Provide the (x, y) coordinate of the cell's center where the given text is located.  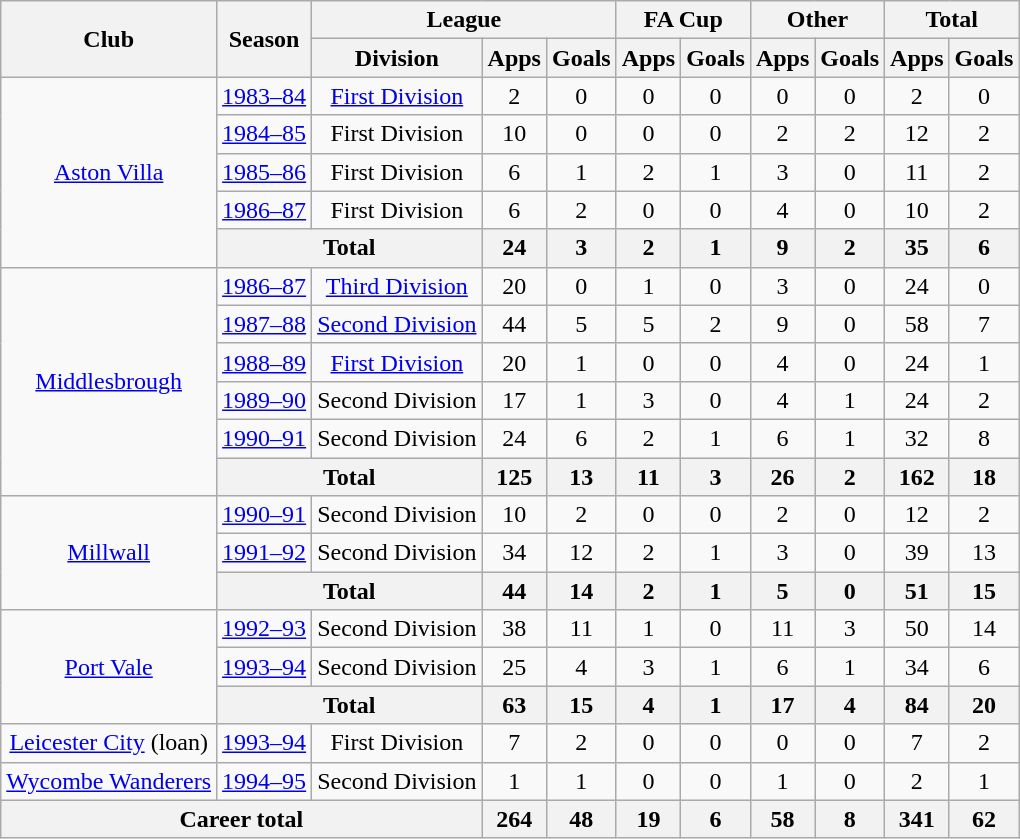
32 (917, 438)
Leicester City (loan) (109, 743)
Third Division (397, 286)
1987–88 (264, 324)
51 (917, 591)
26 (782, 477)
341 (917, 819)
1989–90 (264, 400)
48 (581, 819)
38 (514, 629)
162 (917, 477)
Port Vale (109, 667)
62 (984, 819)
264 (514, 819)
1994–95 (264, 781)
Career total (242, 819)
1992–93 (264, 629)
84 (917, 705)
Division (397, 58)
1985–86 (264, 172)
Other (817, 20)
Millwall (109, 553)
19 (648, 819)
50 (917, 629)
Wycombe Wanderers (109, 781)
Middlesbrough (109, 381)
1984–85 (264, 134)
FA Cup (683, 20)
1991–92 (264, 553)
25 (514, 667)
18 (984, 477)
63 (514, 705)
1988–89 (264, 362)
39 (917, 553)
Club (109, 39)
League (464, 20)
125 (514, 477)
Aston Villa (109, 172)
35 (917, 248)
Season (264, 39)
1983–84 (264, 96)
